Return (x, y) of the center of cell containing provided text 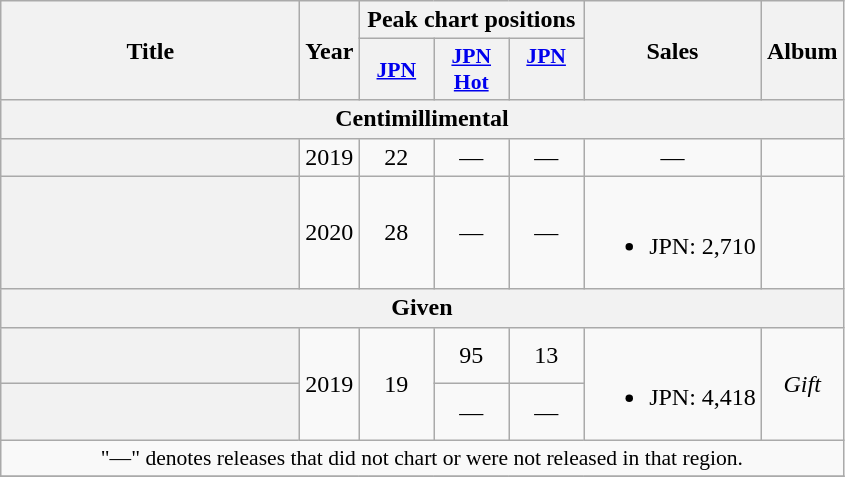
Peak chart positions (472, 20)
28 (396, 232)
Sales (673, 50)
JPN: 2,710 (673, 232)
19 (396, 384)
95 (472, 356)
"—" denotes releases that did not chart or were not released in that region. (422, 458)
JPN: 4,418 (673, 384)
Album (802, 50)
Gift (802, 384)
22 (396, 157)
2020 (330, 232)
Centimillimental (422, 119)
Title (150, 50)
13 (546, 356)
JPNHot (472, 70)
Year (330, 50)
Given (422, 308)
